For the text-containing cell, return its midpoint in (X, Y) coordinate format. 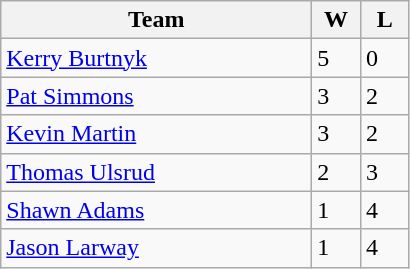
W (336, 20)
Kevin Martin (156, 134)
Team (156, 20)
5 (336, 58)
Jason Larway (156, 248)
Thomas Ulsrud (156, 172)
Pat Simmons (156, 96)
Kerry Burtnyk (156, 58)
0 (384, 58)
L (384, 20)
Shawn Adams (156, 210)
